Identify which cell holds the provided text, then report its (X, Y) central coordinate. 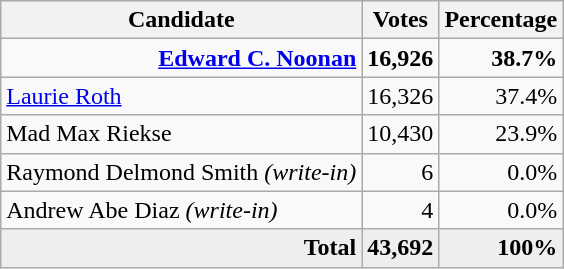
Percentage (501, 20)
16,926 (400, 58)
Mad Max Riekse (182, 134)
100% (501, 248)
10,430 (400, 134)
Votes (400, 20)
Andrew Abe Diaz (write-in) (182, 210)
23.9% (501, 134)
16,326 (400, 96)
4 (400, 210)
Laurie Roth (182, 96)
Total (182, 248)
6 (400, 172)
43,692 (400, 248)
Candidate (182, 20)
37.4% (501, 96)
Raymond Delmond Smith (write-in) (182, 172)
Edward C. Noonan (182, 58)
38.7% (501, 58)
